For the text-containing cell, return its midpoint in [x, y] coordinate format. 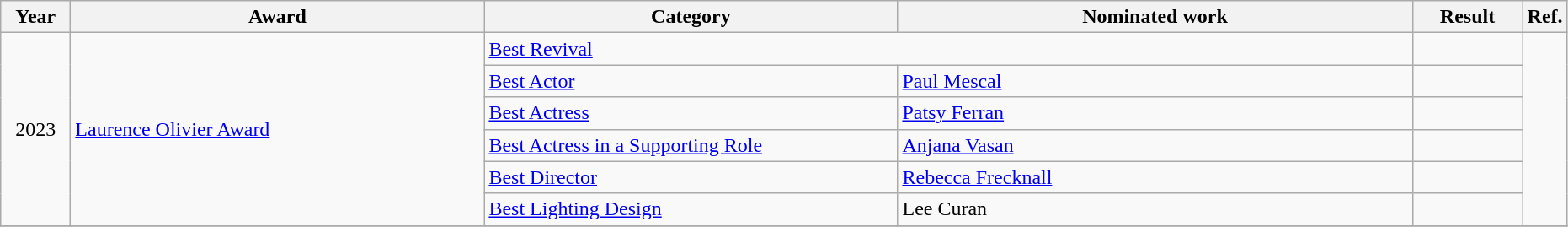
Best Lighting Design [691, 209]
Result [1467, 17]
Best Revival [948, 49]
Best Actor [691, 81]
Paul Mescal [1155, 81]
Year [35, 17]
Best Actress [691, 113]
Category [691, 17]
Patsy Ferran [1155, 113]
Ref. [1544, 17]
Rebecca Frecknall [1155, 177]
Laurence Olivier Award [278, 129]
Best Actress in a Supporting Role [691, 145]
Nominated work [1155, 17]
Anjana Vasan [1155, 145]
2023 [35, 129]
Lee Curan [1155, 209]
Award [278, 17]
Best Director [691, 177]
